For the text-containing cell, return its midpoint in (X, Y) coordinate format. 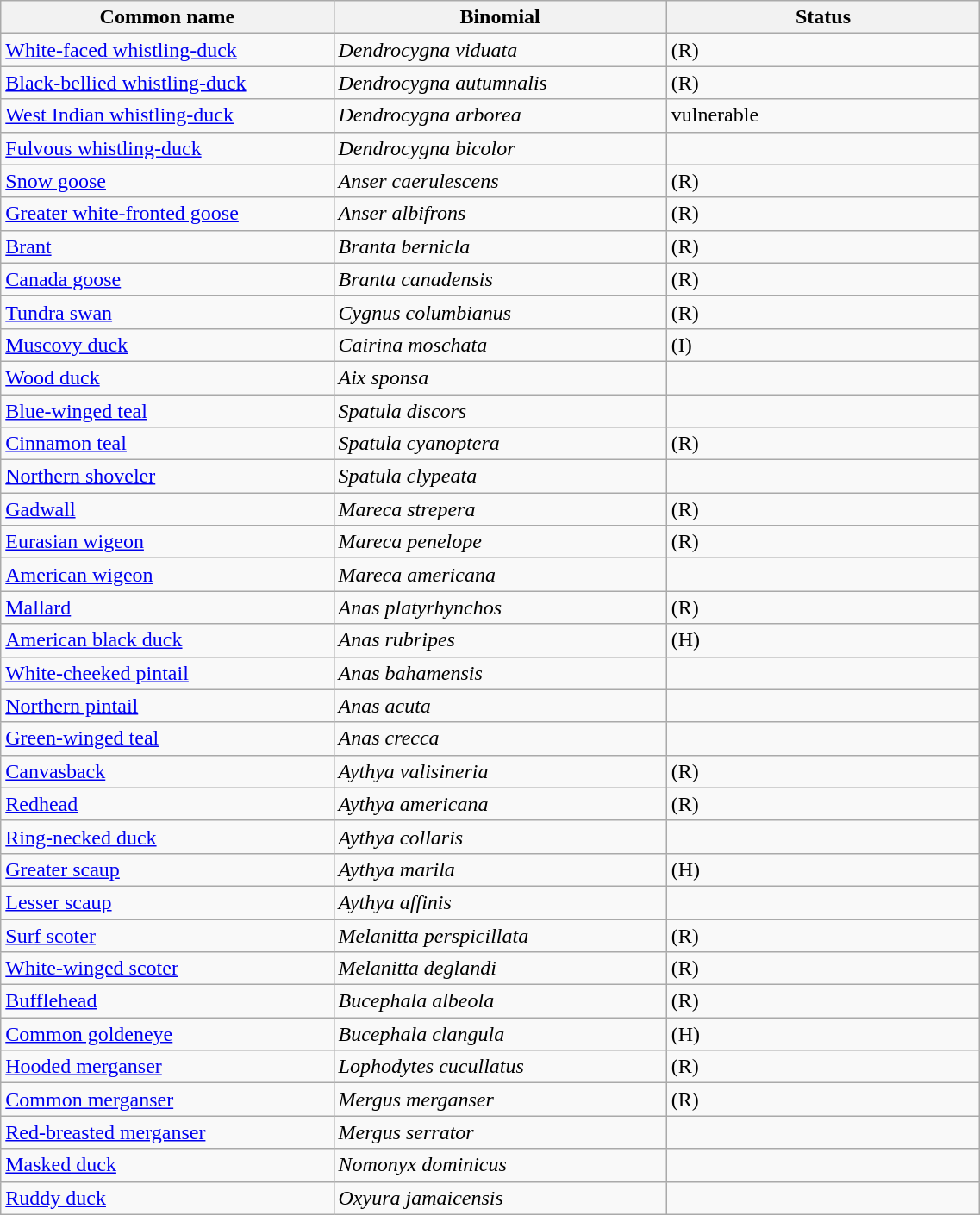
Bucephala albeola (500, 1001)
vulnerable (823, 115)
Green-winged teal (167, 738)
Cairina moschata (500, 345)
Surf scoter (167, 935)
Anas rubripes (500, 640)
Ring-necked duck (167, 837)
Gadwall (167, 509)
Mareca penelope (500, 542)
Aythya affinis (500, 902)
Bucephala clangula (500, 1034)
Brant (167, 246)
Aythya valisineria (500, 771)
Northern shoveler (167, 477)
Anas platyrhynchos (500, 607)
Ruddy duck (167, 1198)
Mareca strepera (500, 509)
Aix sponsa (500, 377)
Greater scaup (167, 869)
Spatula cyanoptera (500, 444)
Lesser scaup (167, 902)
Fulvous whistling-duck (167, 148)
Aythya marila (500, 869)
Greater white-fronted goose (167, 214)
Anas acuta (500, 706)
Common merganser (167, 1100)
Nomonyx dominicus (500, 1165)
Spatula clypeata (500, 477)
Mallard (167, 607)
Mergus merganser (500, 1100)
Snow goose (167, 181)
Spatula discors (500, 411)
Canada goose (167, 279)
Dendrocygna arborea (500, 115)
Wood duck (167, 377)
Branta bernicla (500, 246)
Bufflehead (167, 1001)
(I) (823, 345)
West Indian whistling-duck (167, 115)
American wigeon (167, 575)
White-faced whistling-duck (167, 50)
Common goldeneye (167, 1034)
Cygnus columbianus (500, 312)
Dendrocygna autumnalis (500, 83)
Aythya collaris (500, 837)
Red-breasted merganser (167, 1132)
Northern pintail (167, 706)
Muscovy duck (167, 345)
Common name (167, 17)
Anser caerulescens (500, 181)
Blue-winged teal (167, 411)
Mareca americana (500, 575)
Aythya americana (500, 804)
Binomial (500, 17)
Anas crecca (500, 738)
Dendrocygna viduata (500, 50)
Cinnamon teal (167, 444)
Masked duck (167, 1165)
Black-bellied whistling-duck (167, 83)
Redhead (167, 804)
White-cheeked pintail (167, 673)
Dendrocygna bicolor (500, 148)
Oxyura jamaicensis (500, 1198)
Status (823, 17)
Melanitta deglandi (500, 969)
Melanitta perspicillata (500, 935)
Lophodytes cucullatus (500, 1067)
Canvasback (167, 771)
Anas bahamensis (500, 673)
Mergus serrator (500, 1132)
American black duck (167, 640)
Branta canadensis (500, 279)
Anser albifrons (500, 214)
White-winged scoter (167, 969)
Tundra swan (167, 312)
Eurasian wigeon (167, 542)
Hooded merganser (167, 1067)
